Locate the cell with the specified text and output its [X, Y] center coordinate. 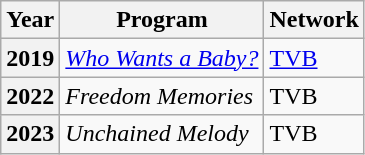
Year [30, 20]
2023 [30, 134]
Network [314, 20]
Freedom Memories [162, 96]
2022 [30, 96]
Unchained Melody [162, 134]
Program [162, 20]
2019 [30, 58]
Who Wants a Baby? [162, 58]
